Pinpoint the cell where the given text exists, returning its (X, Y) midpoint coordinate. 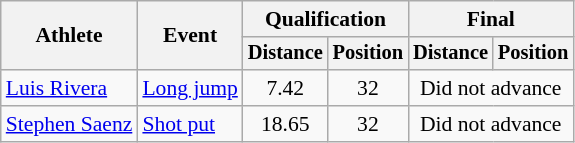
Athlete (70, 36)
Long jump (190, 88)
Shot put (190, 124)
Qualification (326, 19)
Stephen Saenz (70, 124)
18.65 (286, 124)
Event (190, 36)
7.42 (286, 88)
Luis Rivera (70, 88)
Final (490, 19)
